Extract the (x, y) coordinate from the center of the cell holding the provided text.  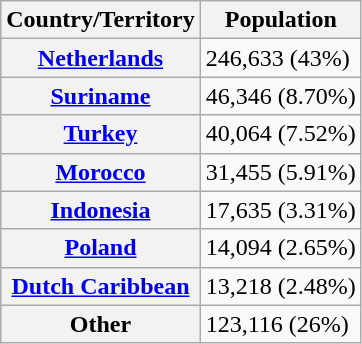
Population (280, 20)
46,346 (8.70%) (280, 96)
17,635 (3.31%) (280, 210)
123,116 (26%) (280, 324)
40,064 (7.52%) (280, 134)
Suriname (100, 96)
Poland (100, 248)
Indonesia (100, 210)
246,633 (43%) (280, 58)
14,094 (2.65%) (280, 248)
Turkey (100, 134)
Dutch Caribbean (100, 286)
Country/Territory (100, 20)
31,455 (5.91%) (280, 172)
13,218 (2.48%) (280, 286)
Morocco (100, 172)
Other (100, 324)
Netherlands (100, 58)
